Return the [x, y] coordinate for the center point of the cell that contains the specified text.  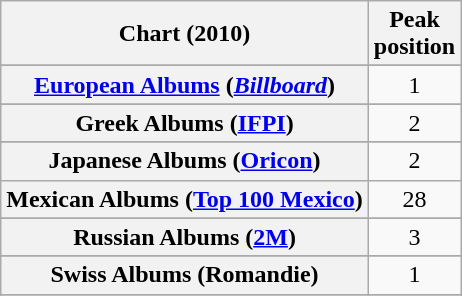
Greek Albums (IFPI) [185, 123]
Japanese Albums (Oricon) [185, 161]
3 [414, 237]
Peakposition [414, 34]
28 [414, 199]
Russian Albums (2M) [185, 237]
Swiss Albums (Romandie) [185, 275]
Chart (2010) [185, 34]
Mexican Albums (Top 100 Mexico) [185, 199]
European Albums (Billboard) [185, 85]
